For the text-containing cell, return its midpoint in (X, Y) coordinate format. 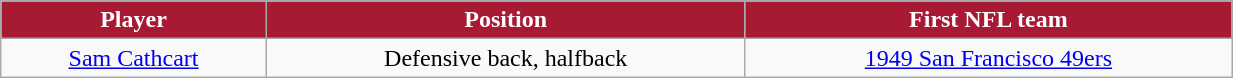
Position (506, 20)
Player (134, 20)
Sam Cathcart (134, 58)
First NFL team (988, 20)
1949 San Francisco 49ers (988, 58)
Defensive back, halfback (506, 58)
